From the cell containing the given text, extract its center point as (x, y) coordinate. 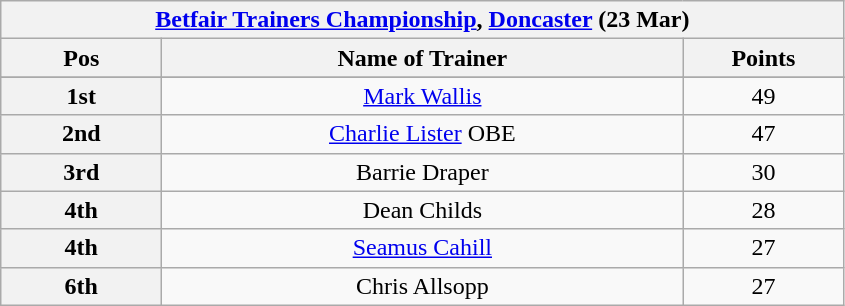
Points (764, 58)
30 (764, 172)
Seamus Cahill (422, 248)
2nd (82, 134)
3rd (82, 172)
Chris Allsopp (422, 286)
Name of Trainer (422, 58)
Charlie Lister OBE (422, 134)
Betfair Trainers Championship, Doncaster (23 Mar) (422, 20)
28 (764, 210)
6th (82, 286)
Pos (82, 58)
49 (764, 96)
Mark Wallis (422, 96)
47 (764, 134)
1st (82, 96)
Barrie Draper (422, 172)
Dean Childs (422, 210)
